Capture the cell that displays the provided text and extract its (X, Y) central coordinate. 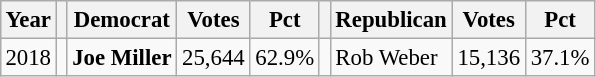
Joe Miller (122, 57)
62.9% (284, 57)
2018 (28, 57)
15,136 (488, 57)
Rob Weber (391, 57)
Year (28, 20)
Democrat (122, 20)
37.1% (560, 57)
Republican (391, 20)
25,644 (214, 57)
